Search for the cell housing the specified text and yield its (x, y) center coordinate. 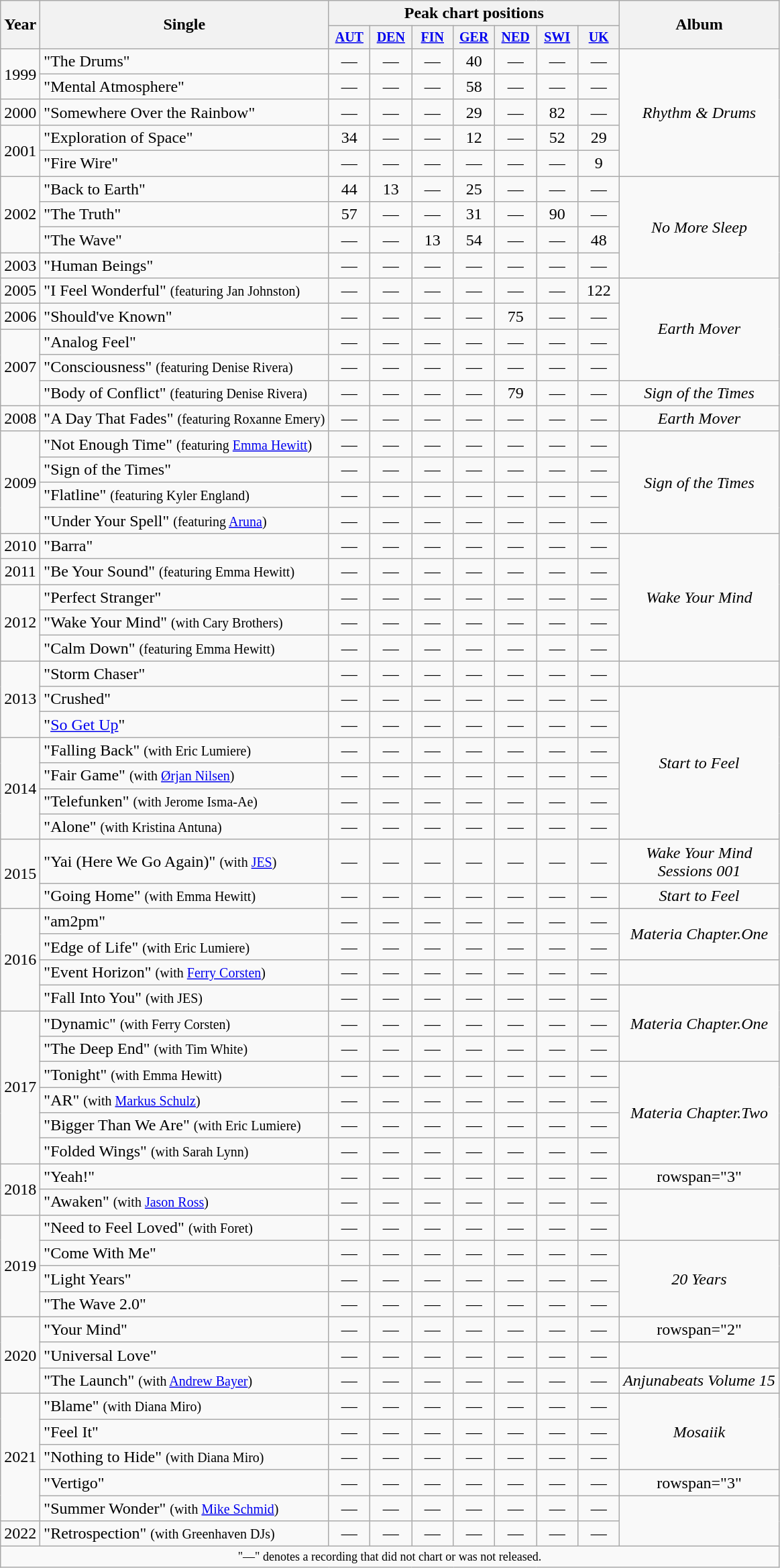
"The Wave" (184, 240)
Year (20, 25)
Materia Chapter.Two (700, 1113)
"Barra" (184, 546)
"Alone" (with Kristina Antuna) (184, 827)
"Going Home" (with Emma Hewitt) (184, 896)
2001 (20, 150)
DEN (391, 38)
"Fall Into You" (with JES) (184, 998)
Anjunabeats Volume 15 (700, 1380)
"Perfect Stranger" (184, 597)
54 (474, 240)
"Mental Atmosphere" (184, 86)
Album (700, 25)
"Tonight" (with Emma Hewitt) (184, 1075)
"AR" (with Markus Schulz) (184, 1100)
"Telefunken" (with Jerome Isma-Ae) (184, 801)
"Retrospection" (with Greenhaven DJs) (184, 1534)
2020 (20, 1355)
"Edge of Life" (with Eric Lumiere) (184, 947)
"Not Enough Time" (featuring Emma Hewitt) (184, 444)
"Universal Love" (184, 1355)
2005 (20, 291)
122 (599, 291)
52 (557, 137)
"I Feel Wonderful" (featuring Jan Johnston) (184, 291)
"Event Horizon" (with Ferry Corsten) (184, 972)
31 (474, 215)
"Yai (Here We Go Again)" (with JES) (184, 861)
2015 (20, 874)
"Calm Down" (featuring Emma Hewitt) (184, 648)
"Wake Your Mind" (with Cary Brothers) (184, 623)
rowspan="2" (700, 1329)
"Be Your Sound" (featuring Emma Hewitt) (184, 572)
"Fire Wire" (184, 164)
2021 (20, 1457)
"Folded Wings" (with Sarah Lynn) (184, 1151)
"Should've Known" (184, 316)
2010 (20, 546)
"Sign of the Times" (184, 469)
"So Get Up" (184, 725)
"Bigger Than We Are" (with Eric Lumiere) (184, 1126)
"Storm Chaser" (184, 674)
"The Launch" (with Andrew Bayer) (184, 1380)
"Come With Me" (184, 1253)
SWI (557, 38)
12 (474, 137)
"Crushed" (184, 699)
"Somewhere Over the Rainbow" (184, 112)
NED (516, 38)
2012 (20, 623)
"Fair Game" (with Ørjan Nilsen) (184, 776)
"Back to Earth" (184, 189)
2013 (20, 699)
"The Truth" (184, 215)
"Human Beings" (184, 265)
"Flatline" (featuring Kyler England) (184, 495)
"am2pm" (184, 921)
"Feel It" (184, 1432)
Peak chart positions (474, 13)
"Body of Conflict" (featuring Denise Rivera) (184, 393)
"—" denotes a recording that did not chart or was not released. (390, 1557)
2014 (20, 788)
2016 (20, 959)
"Nothing to Hide" (with Diana Miro) (184, 1457)
2018 (20, 1189)
"Your Mind" (184, 1329)
2006 (20, 316)
FIN (433, 38)
2022 (20, 1534)
2008 (20, 418)
"The Drums" (184, 61)
"Light Years" (184, 1278)
34 (349, 137)
2019 (20, 1266)
"Vertigo" (184, 1483)
2011 (20, 572)
"The Deep End" (with Tim White) (184, 1049)
58 (474, 86)
2009 (20, 482)
"Awaken" (with Jason Ross) (184, 1202)
57 (349, 215)
GER (474, 38)
1999 (20, 74)
"A Day That Fades" (featuring Roxanne Emery) (184, 418)
25 (474, 189)
2017 (20, 1087)
90 (557, 215)
2003 (20, 265)
"Summer Wonder" (with Mike Schmid) (184, 1508)
Mosaiik (700, 1432)
"Under Your Spell" (featuring Aruna) (184, 520)
"Blame" (with Diana Miro) (184, 1406)
2000 (20, 112)
Rhythm & Drums (700, 112)
"Analog Feel" (184, 342)
2007 (20, 367)
AUT (349, 38)
Single (184, 25)
40 (474, 61)
Wake Your MindSessions 001 (700, 861)
"Exploration of Space" (184, 137)
82 (557, 112)
"Yeah!" (184, 1177)
"Dynamic" (with Ferry Corsten) (184, 1024)
"The Wave 2.0" (184, 1304)
"Consciousness" (featuring Denise Rivera) (184, 367)
"Need to Feel Loved" (with Foret) (184, 1227)
Wake Your Mind (700, 597)
"Falling Back" (with Eric Lumiere) (184, 750)
48 (599, 240)
75 (516, 316)
No More Sleep (700, 227)
44 (349, 189)
2002 (20, 215)
9 (599, 164)
20 Years (700, 1278)
UK (599, 38)
79 (516, 393)
